Determine the (X, Y) coordinate at the center of the cell enclosing the given text.  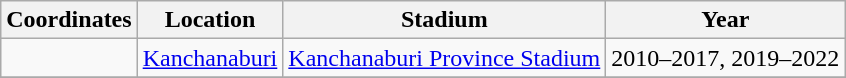
Location (210, 20)
Kanchanaburi (210, 58)
Year (726, 20)
Stadium (444, 20)
Kanchanaburi Province Stadium (444, 58)
2010–2017, 2019–2022 (726, 58)
Coordinates (69, 20)
